Search for the cell housing the specified text and yield its [x, y] center coordinate. 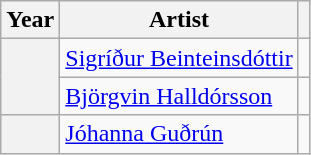
Björgvin Halldórsson [179, 96]
Year [30, 20]
Artist [179, 20]
Jóhanna Guðrún [179, 134]
Sigríður Beinteinsdóttir [179, 58]
